Extract the [x, y] coordinate from the center of the cell holding the provided text.  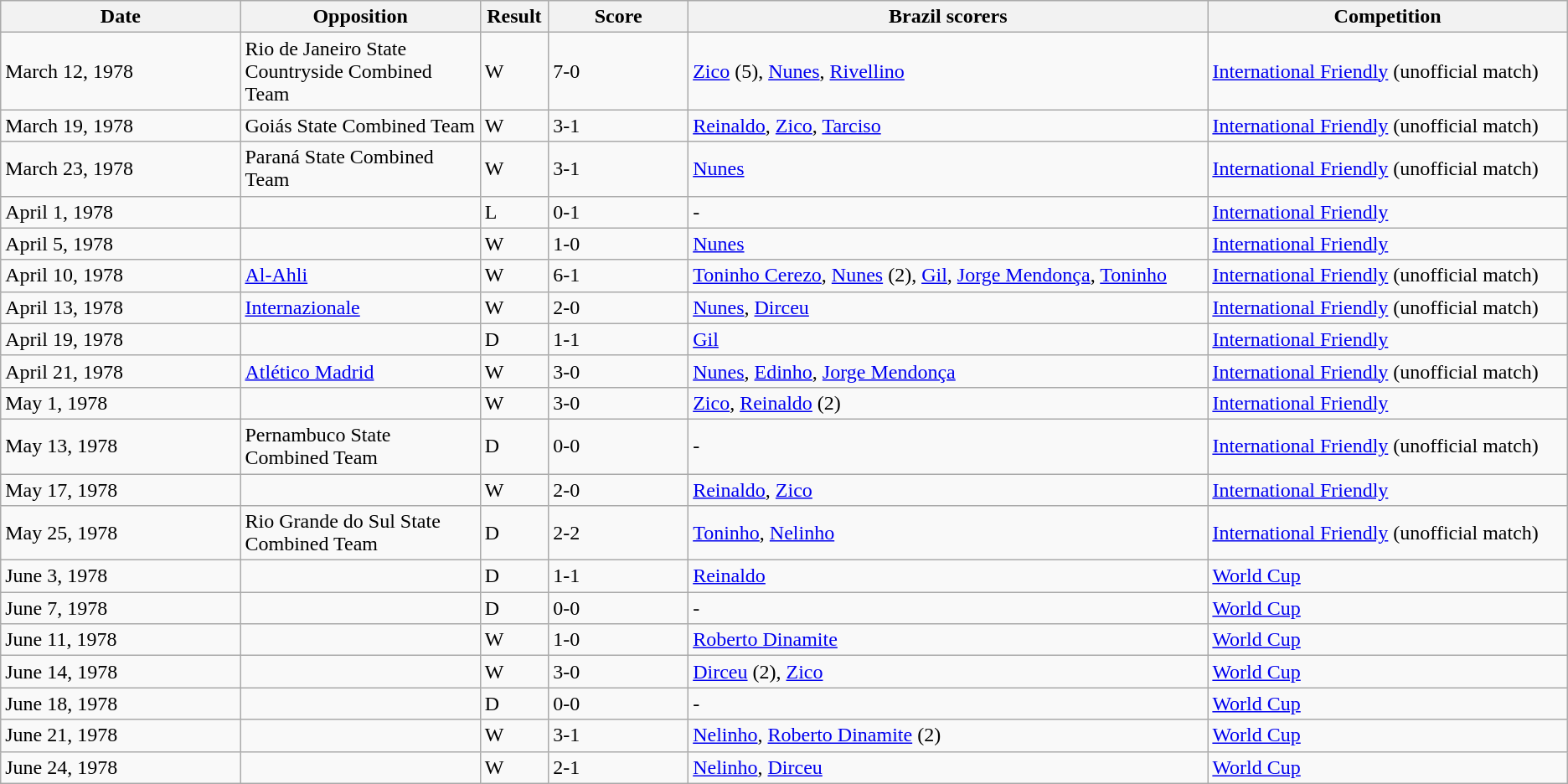
Goiás State Combined Team [360, 126]
March 12, 1978 [121, 71]
Gil [948, 339]
Reinaldo, Zico, Tarciso [948, 126]
Nelinho, Dirceu [948, 767]
March 23, 1978 [121, 169]
April 13, 1978 [121, 307]
June 21, 1978 [121, 735]
Toninho Cerezo, Nunes (2), Gil, Jorge Mendonça, Toninho [948, 276]
Rio de Janeiro State Countryside Combined Team [360, 71]
Result [514, 17]
Brazil scorers [948, 17]
Score [618, 17]
June 3, 1978 [121, 576]
Zico (5), Nunes, Rivellino [948, 71]
Opposition [360, 17]
June 14, 1978 [121, 672]
Paraná State Combined Team [360, 169]
Toninho, Nelinho [948, 533]
April 10, 1978 [121, 276]
May 17, 1978 [121, 490]
March 19, 1978 [121, 126]
Rio Grande do Sul State Combined Team [360, 533]
Nelinho, Roberto Dinamite (2) [948, 735]
7-0 [618, 71]
Reinaldo, Zico [948, 490]
Internazionale [360, 307]
Al-Ahli [360, 276]
April 5, 1978 [121, 244]
May 25, 1978 [121, 533]
2-2 [618, 533]
April 1, 1978 [121, 212]
L [514, 212]
Nunes, Edinho, Jorge Mendonça [948, 371]
2-1 [618, 767]
Competition [1387, 17]
Zico, Reinaldo (2) [948, 403]
June 11, 1978 [121, 640]
Dirceu (2), Zico [948, 672]
April 21, 1978 [121, 371]
June 18, 1978 [121, 704]
0-1 [618, 212]
Pernambuco State Combined Team [360, 446]
Date [121, 17]
May 13, 1978 [121, 446]
June 24, 1978 [121, 767]
April 19, 1978 [121, 339]
6-1 [618, 276]
May 1, 1978 [121, 403]
Nunes, Dirceu [948, 307]
Roberto Dinamite [948, 640]
June 7, 1978 [121, 608]
Atlético Madrid [360, 371]
Reinaldo [948, 576]
